Identify which cell holds the provided text, then report its (X, Y) central coordinate. 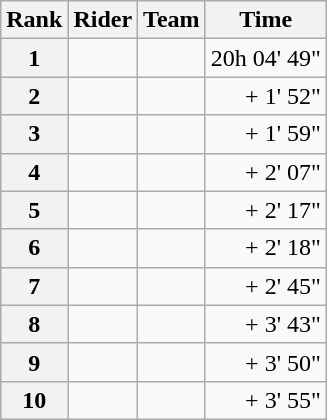
8 (34, 324)
9 (34, 362)
7 (34, 286)
5 (34, 210)
+ 2' 18" (266, 248)
Team (172, 20)
+ 2' 07" (266, 172)
+ 1' 59" (266, 134)
2 (34, 96)
Time (266, 20)
Rider (103, 20)
+ 2' 17" (266, 210)
+ 1' 52" (266, 96)
3 (34, 134)
+ 3' 43" (266, 324)
10 (34, 400)
+ 3' 55" (266, 400)
Rank (34, 20)
1 (34, 58)
+ 2' 45" (266, 286)
4 (34, 172)
6 (34, 248)
+ 3' 50" (266, 362)
20h 04' 49" (266, 58)
